Return the (X, Y) coordinate for the center point of the cell that contains the specified text.  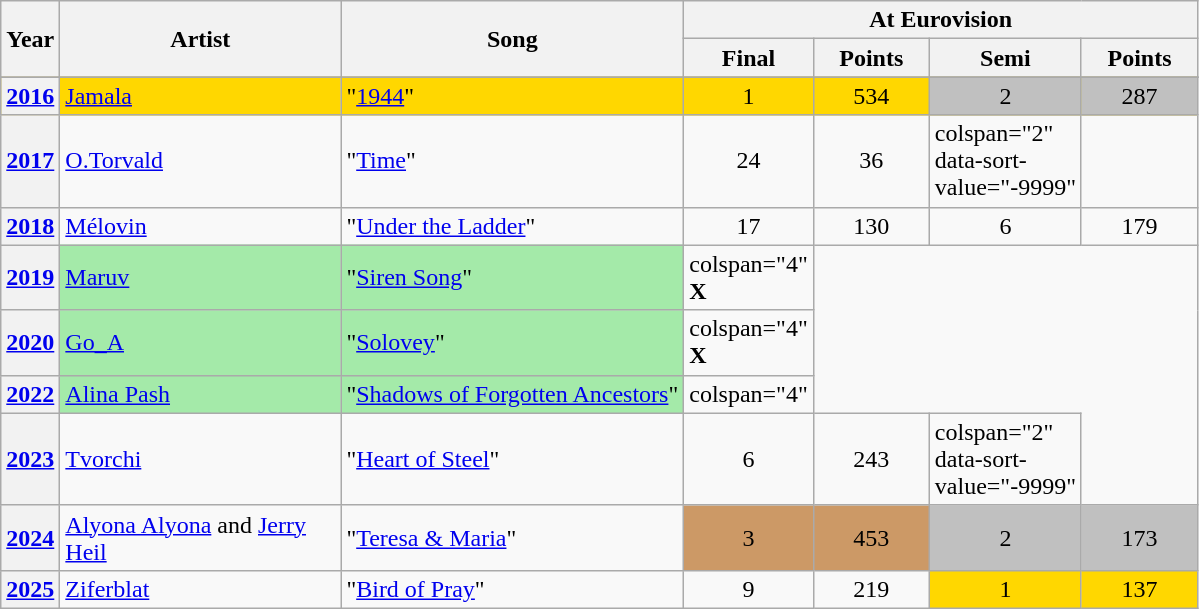
36 (871, 161)
colspan="4" (749, 394)
"Teresa & Maria" (512, 538)
Mélovin (200, 226)
2019 (30, 278)
At Eurovision (941, 20)
"Solovey" (512, 342)
453 (871, 538)
2018 (30, 226)
"Time" (512, 161)
Alina Pash (200, 394)
"Heart of Steel" (512, 459)
Year (30, 39)
3 (749, 538)
Semi (1005, 58)
287 (1139, 96)
2020 (30, 342)
17 (749, 226)
Ziferblat (200, 589)
"Siren Song" (512, 278)
179 (1139, 226)
Song (512, 39)
"Under the Ladder" (512, 226)
Jamala (200, 96)
O.Torvald (200, 161)
Alyona Alyona and Jerry Heil (200, 538)
Go_A (200, 342)
137 (1139, 589)
173 (1139, 538)
2025 (30, 589)
"Shadows of Forgotten Ancestors" (512, 394)
Maruv (200, 278)
Tvorchi (200, 459)
534 (871, 96)
Final (749, 58)
9 (749, 589)
219 (871, 589)
2024 (30, 538)
243 (871, 459)
2016 (30, 96)
24 (749, 161)
"1944" (512, 96)
Artist (200, 39)
2017 (30, 161)
130 (871, 226)
2022 (30, 394)
2023 (30, 459)
"Bird of Pray" (512, 589)
